From the cell containing the given text, extract its center point as [X, Y] coordinate. 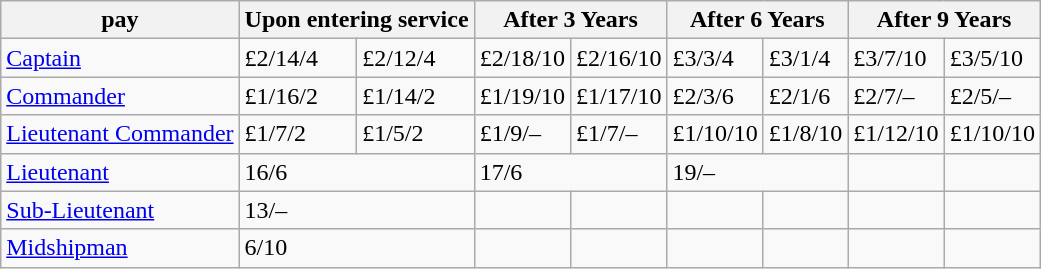
Lieutenant [120, 172]
£1/7/– [619, 134]
£1/12/10 [896, 134]
£1/17/10 [619, 96]
pay [120, 20]
£3/5/10 [992, 58]
£3/7/10 [896, 58]
£2/14/4 [298, 58]
Commander [120, 96]
After 3 Years [570, 20]
16/6 [356, 172]
17/6 [570, 172]
£2/7/– [896, 96]
13/– [356, 210]
£2/18/10 [522, 58]
6/10 [356, 248]
£1/5/2 [416, 134]
19/– [758, 172]
Captain [120, 58]
£1/8/10 [805, 134]
£1/14/2 [416, 96]
£2/1/6 [805, 96]
Midshipman [120, 248]
After 9 Years [944, 20]
After 6 Years [758, 20]
£2/12/4 [416, 58]
£1/19/10 [522, 96]
£2/3/6 [715, 96]
Lieutenant Commander [120, 134]
Upon entering service [356, 20]
£1/7/2 [298, 134]
£3/1/4 [805, 58]
£2/16/10 [619, 58]
£3/3/4 [715, 58]
£1/9/– [522, 134]
£1/16/2 [298, 96]
Sub-Lieutenant [120, 210]
£2/5/– [992, 96]
